Extract the (x, y) coordinate from the center of the cell holding the provided text.  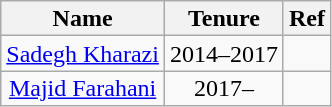
Ref (306, 18)
Name (83, 18)
2014–2017 (224, 54)
Majid Farahani (83, 88)
2017– (224, 88)
Tenure (224, 18)
Sadegh Kharazi (83, 54)
